Find where the given text appears and provide that cell's center as [X, Y] coordinate. 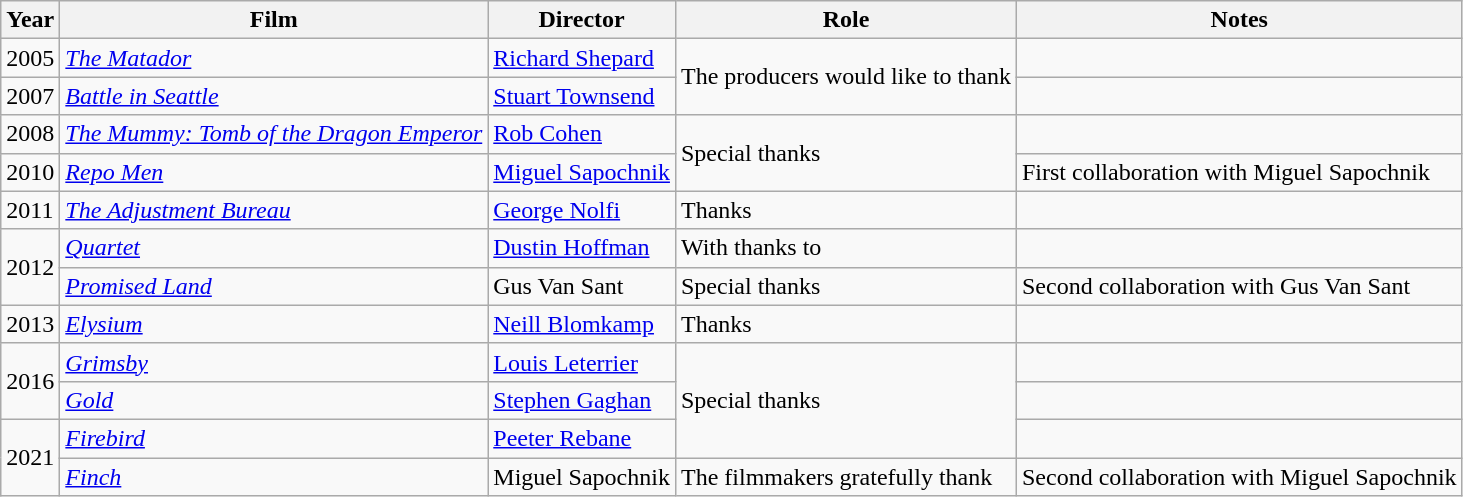
2005 [30, 58]
Louis Leterrier [582, 362]
Finch [274, 477]
Firebird [274, 438]
Gold [274, 400]
George Nolfi [582, 210]
First collaboration with Miguel Sapochnik [1239, 172]
Second collaboration with Gus Van Sant [1239, 286]
Dustin Hoffman [582, 248]
Repo Men [274, 172]
Promised Land [274, 286]
The Matador [274, 58]
2012 [30, 267]
2007 [30, 96]
2008 [30, 134]
With thanks to [846, 248]
The Adjustment Bureau [274, 210]
2011 [30, 210]
The Mummy: Tomb of the Dragon Emperor [274, 134]
Rob Cohen [582, 134]
Director [582, 20]
Second collaboration with Miguel Sapochnik [1239, 477]
Year [30, 20]
The producers would like to thank [846, 77]
2016 [30, 381]
Stuart Townsend [582, 96]
Peeter Rebane [582, 438]
Stephen Gaghan [582, 400]
The filmmakers gratefully thank [846, 477]
Elysium [274, 324]
Richard Shepard [582, 58]
Film [274, 20]
Role [846, 20]
Notes [1239, 20]
Quartet [274, 248]
2013 [30, 324]
Gus Van Sant [582, 286]
2021 [30, 457]
Grimsby [274, 362]
2010 [30, 172]
Battle in Seattle [274, 96]
Neill Blomkamp [582, 324]
